Detect which cell encompasses the target text, then output its (x, y) center coordinate. 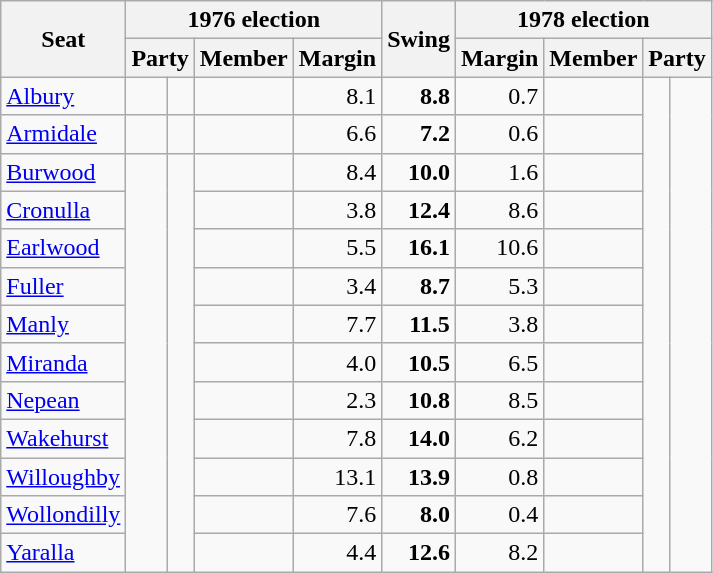
Swing (419, 39)
Burwood (64, 172)
8.5 (499, 400)
10.0 (419, 172)
1.6 (499, 172)
7.8 (337, 438)
5.3 (499, 286)
5.5 (337, 248)
12.4 (419, 210)
4.4 (337, 553)
8.0 (419, 515)
2.3 (337, 400)
13.1 (337, 477)
Miranda (64, 362)
Wollondilly (64, 515)
8.4 (337, 172)
1978 election (583, 20)
7.7 (337, 324)
13.9 (419, 477)
0.8 (499, 477)
7.2 (419, 134)
8.8 (419, 96)
Yaralla (64, 553)
10.8 (419, 400)
6.2 (499, 438)
12.6 (419, 553)
8.7 (419, 286)
10.5 (419, 362)
1976 election (254, 20)
11.5 (419, 324)
4.0 (337, 362)
7.6 (337, 515)
Willoughby (64, 477)
Albury (64, 96)
Seat (64, 39)
0.7 (499, 96)
10.6 (499, 248)
Cronulla (64, 210)
8.1 (337, 96)
Manly (64, 324)
8.2 (499, 553)
8.6 (499, 210)
16.1 (419, 248)
Armidale (64, 134)
6.5 (499, 362)
Fuller (64, 286)
Wakehurst (64, 438)
Earlwood (64, 248)
0.4 (499, 515)
0.6 (499, 134)
3.4 (337, 286)
6.6 (337, 134)
14.0 (419, 438)
Nepean (64, 400)
